Search for the cell housing the specified text and yield its (x, y) center coordinate. 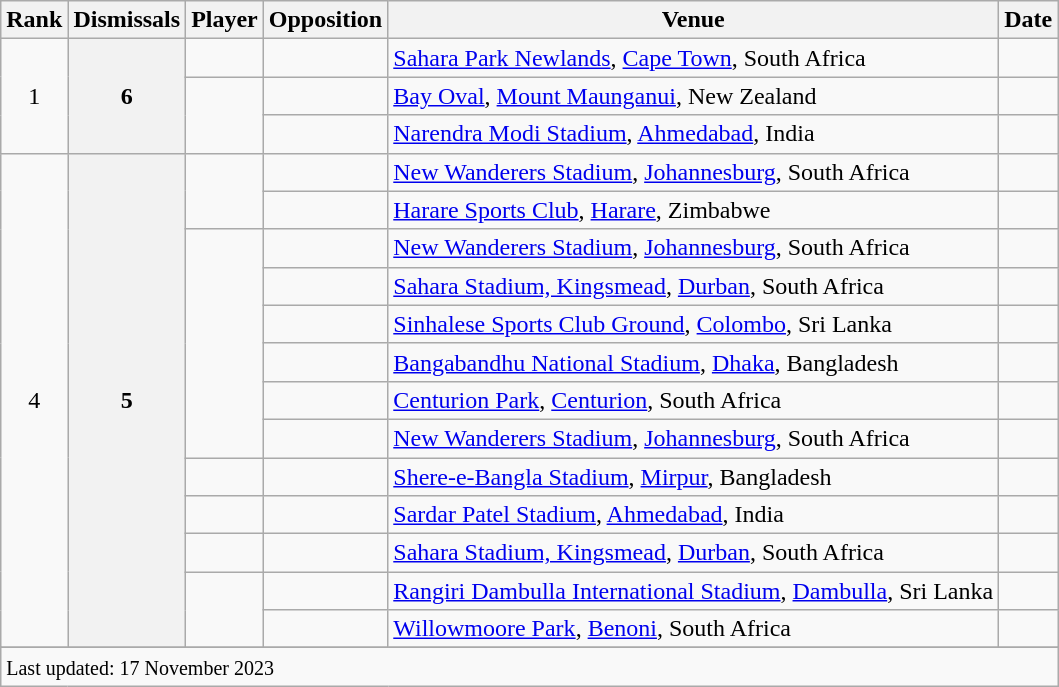
Player (225, 20)
5 (127, 400)
Harare Sports Club, Harare, Zimbabwe (694, 210)
1 (34, 96)
Sardar Patel Stadium, Ahmedabad, India (694, 515)
Opposition (325, 20)
Sinhalese Sports Club Ground, Colombo, Sri Lanka (694, 324)
Venue (694, 20)
Shere-e-Bangla Stadium, Mirpur, Bangladesh (694, 477)
Willowmoore Park, Benoni, South Africa (694, 629)
Sahara Park Newlands, Cape Town, South Africa (694, 58)
Date (1028, 20)
Rangiri Dambulla International Stadium, Dambulla, Sri Lanka (694, 591)
Centurion Park, Centurion, South Africa (694, 400)
Dismissals (127, 20)
4 (34, 400)
Last updated: 17 November 2023 (530, 667)
Bay Oval, Mount Maunganui, New Zealand (694, 96)
Narendra Modi Stadium, Ahmedabad, India (694, 134)
6 (127, 96)
Bangabandhu National Stadium, Dhaka, Bangladesh (694, 362)
Rank (34, 20)
